Determine the (X, Y) coordinate at the center of the cell enclosing the given text.  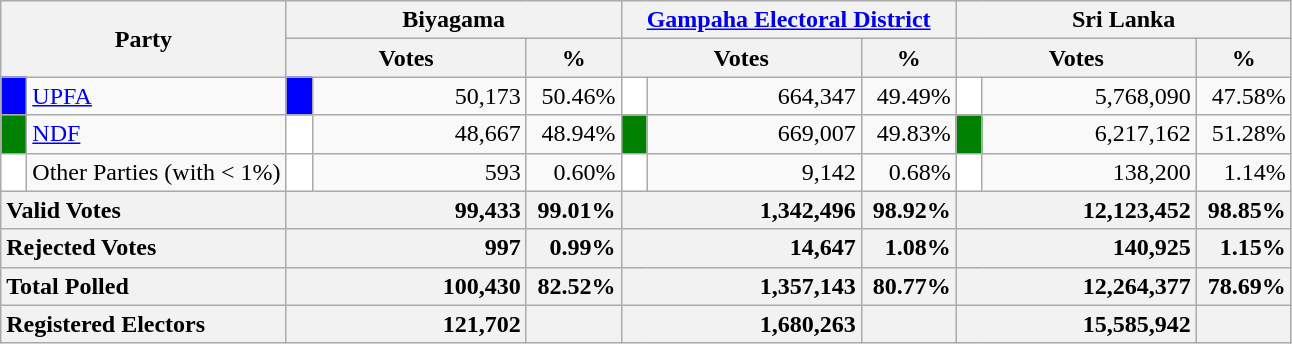
78.69% (1244, 286)
0.68% (908, 172)
0.60% (574, 172)
99.01% (574, 210)
664,347 (754, 96)
Party (144, 39)
80.77% (908, 286)
100,430 (406, 286)
1,342,496 (741, 210)
1,680,263 (741, 324)
14,647 (741, 248)
121,702 (406, 324)
47.58% (1244, 96)
593 (419, 172)
12,264,377 (1076, 286)
51.28% (1244, 134)
0.99% (574, 248)
49.49% (908, 96)
5,768,090 (1089, 96)
997 (406, 248)
NDF (156, 134)
Rejected Votes (144, 248)
6,217,162 (1089, 134)
48,667 (419, 134)
1.14% (1244, 172)
82.52% (574, 286)
99,433 (406, 210)
Biyagama (454, 20)
1.15% (1244, 248)
12,123,452 (1076, 210)
98.85% (1244, 210)
Other Parties (with < 1%) (156, 172)
Gampaha Electoral District (788, 20)
49.83% (908, 134)
98.92% (908, 210)
669,007 (754, 134)
140,925 (1076, 248)
Sri Lanka (1124, 20)
50.46% (574, 96)
Registered Electors (144, 324)
138,200 (1089, 172)
UPFA (156, 96)
50,173 (419, 96)
Total Polled (144, 286)
48.94% (574, 134)
1,357,143 (741, 286)
1.08% (908, 248)
9,142 (754, 172)
15,585,942 (1076, 324)
Valid Votes (144, 210)
